Locate the cell with the specified text and output its (X, Y) center coordinate. 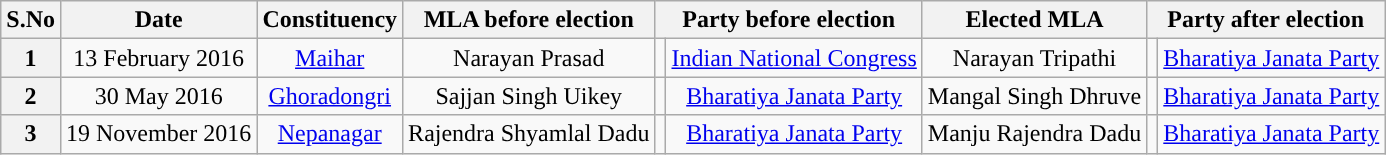
S.No (31, 20)
Elected MLA (1034, 20)
Narayan Prasad (529, 58)
19 November 2016 (158, 134)
Sajjan Singh Uikey (529, 96)
MLA before election (529, 20)
2 (31, 96)
Maihar (330, 58)
Party after election (1266, 20)
Mangal Singh Dhruve (1034, 96)
Narayan Tripathi (1034, 58)
Manju Rajendra Dadu (1034, 134)
30 May 2016 (158, 96)
13 February 2016 (158, 58)
3 (31, 134)
Constituency (330, 20)
Indian National Congress (794, 58)
Date (158, 20)
Party before election (788, 20)
1 (31, 58)
Ghoradongri (330, 96)
Rajendra Shyamlal Dadu (529, 134)
Nepanagar (330, 134)
